For the text-containing cell, return its midpoint in [x, y] coordinate format. 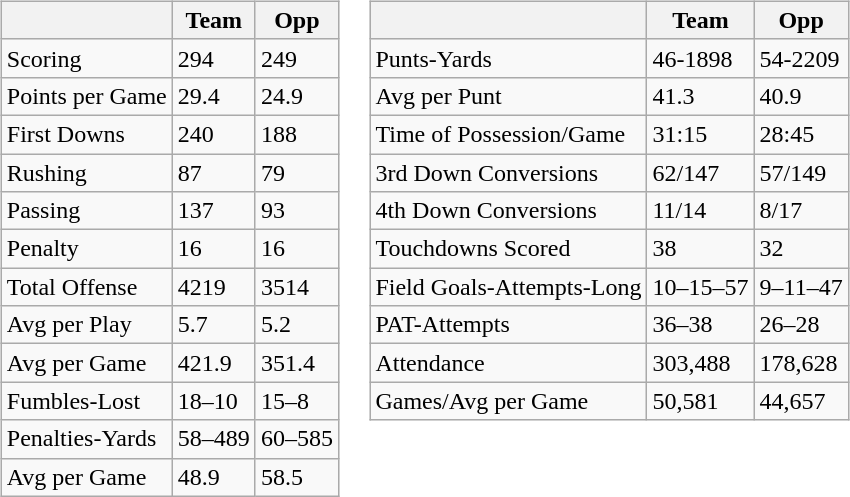
26–28 [801, 325]
240 [214, 134]
31:15 [700, 134]
36–38 [700, 325]
41.3 [700, 96]
10–15–57 [700, 287]
421.9 [214, 363]
57/149 [801, 173]
62/147 [700, 173]
3514 [296, 287]
8/17 [801, 211]
4th Down Conversions [508, 211]
38 [700, 249]
32 [801, 249]
Field Goals-Attempts-Long [508, 287]
9–11–47 [801, 287]
Punts-Yards [508, 58]
188 [296, 134]
Games/Avg per Game [508, 401]
44,657 [801, 401]
5.7 [214, 325]
48.9 [214, 477]
First Downs [86, 134]
Avg per Play [86, 325]
Time of Possession/Game [508, 134]
4219 [214, 287]
54-2209 [801, 58]
5.2 [296, 325]
137 [214, 211]
24.9 [296, 96]
Points per Game [86, 96]
178,628 [801, 363]
40.9 [801, 96]
Rushing [86, 173]
28:45 [801, 134]
Penalties-Yards [86, 439]
Avg per Punt [508, 96]
Scoring [86, 58]
60–585 [296, 439]
58–489 [214, 439]
Passing [86, 211]
11/14 [700, 211]
18–10 [214, 401]
294 [214, 58]
79 [296, 173]
58.5 [296, 477]
PAT-Attempts [508, 325]
303,488 [700, 363]
Total Offense [86, 287]
Fumbles-Lost [86, 401]
93 [296, 211]
3rd Down Conversions [508, 173]
46-1898 [700, 58]
Penalty [86, 249]
15–8 [296, 401]
29.4 [214, 96]
Attendance [508, 363]
87 [214, 173]
351.4 [296, 363]
50,581 [700, 401]
249 [296, 58]
Touchdowns Scored [508, 249]
